Detect which cell encompasses the target text, then output its [x, y] center coordinate. 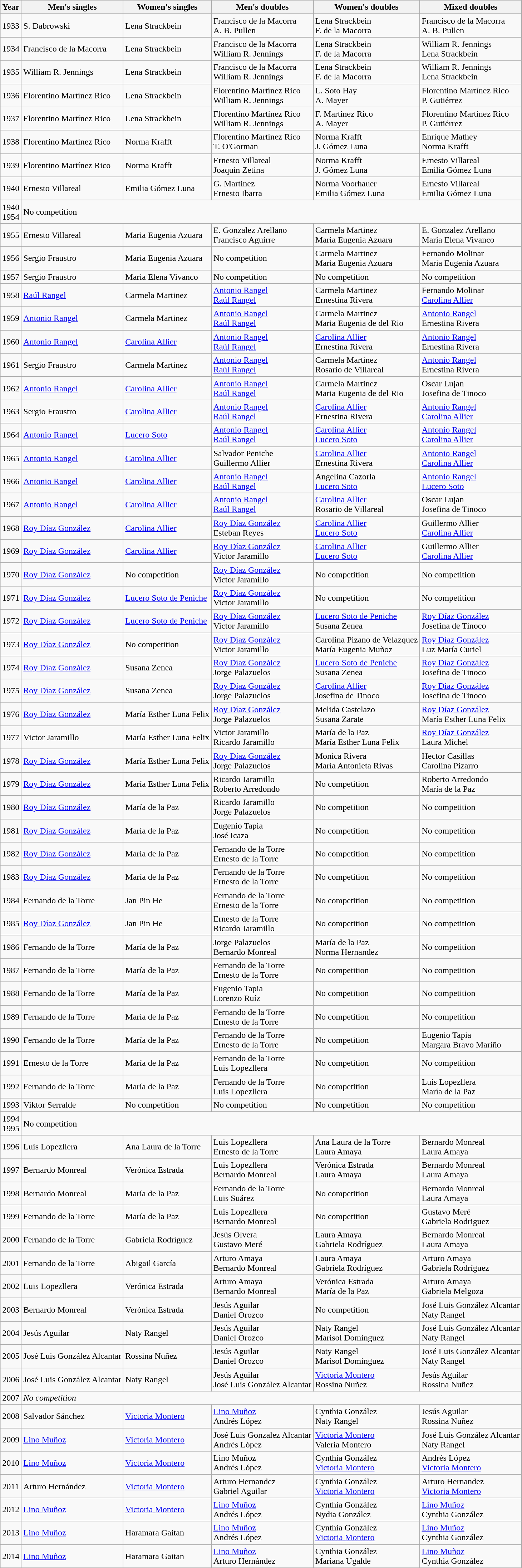
2010 [11, 1463]
1963 [11, 411]
1986 [11, 947]
2002 [11, 1286]
Women's doubles [366, 7]
Carmela MartinezRosario de Villareal [366, 365]
Enrique MatheyNorma Krafft [471, 142]
1998 [11, 1193]
1960 [11, 342]
Florentino Martínez RicoT. O'Gorman [262, 142]
Roy Díaz GonzálezMaría Esther Luna Felix [471, 714]
Eugenio TapiaLorenzo Ruíz [262, 993]
Cynthia GonzálezNydia González [366, 1510]
1977 [11, 738]
1961 [11, 365]
Ricardo JaramilloRoberto Arredondo [262, 784]
1982 [11, 854]
Fernando MolinarMaria Eugenia Azuara [471, 258]
1940 [11, 188]
Roy Díaz GonzálezLaura Michel [471, 738]
Roberto ArredondoMaría de la Paz [471, 784]
Hector CasillasCarolina Pizarro [471, 761]
1937 [11, 119]
Men's doubles [262, 7]
2006 [11, 1379]
Ana Laura de la Torre [167, 1147]
Arturo HernandezGabriel Aguilar [262, 1486]
Carolina AllierRosario de Villareal [366, 504]
19941995 [11, 1123]
Viktor Serralde [72, 1105]
Arturo Hernández [72, 1486]
1984 [11, 900]
Fernando de la TorreLuis Suárez [262, 1193]
E. Gonzalez ArellanoFrancisco Aguirre [262, 235]
1975 [11, 691]
Salvador Sánchez [72, 1417]
1958 [11, 295]
Ernesto de la TorreRicardo Jaramillo [262, 924]
Salvador PenicheGuillermo Allier [262, 458]
1980 [11, 807]
José Luis Gonzalez AlcantarAndrés López [262, 1440]
1957 [11, 277]
E. Gonzalez ArellanoMaria Elena Vivanco [471, 235]
Cynthia GonzálezMariana Ugalde [366, 1556]
1972 [11, 621]
Arturo AmayaGabriela Rodríguez [471, 1263]
1971 [11, 597]
1970 [11, 575]
1968 [11, 528]
Andrés LópezVictoria Montero [471, 1463]
Angelina CazorlaLucero Soto [366, 482]
1996 [11, 1147]
1955 [11, 235]
Rossina Nuñez [167, 1356]
19401954 [11, 212]
1983 [11, 877]
1976 [11, 714]
1962 [11, 389]
1999 [11, 1216]
S. Dabrowski [72, 26]
2013 [11, 1533]
1933 [11, 26]
Roy Díaz GonzálezEsteban Reyes [262, 528]
1985 [11, 924]
1956 [11, 258]
G. MartinezErnesto Ibarra [262, 188]
1978 [11, 761]
1992 [11, 1087]
Norma VoorhauerEmilia Gómez Luna [366, 188]
Women's singles [167, 7]
Lucero Soto [167, 435]
María de la PazNorma Hernandez [366, 947]
Year [11, 7]
1965 [11, 458]
2008 [11, 1417]
2001 [11, 1263]
2014 [11, 1556]
Roy Díaz GonzálezLuz María Curiel [471, 644]
2012 [11, 1510]
1939 [11, 165]
Luis LopezlleraMaría de la Paz [471, 1087]
1991 [11, 1063]
Men's singles [72, 7]
1989 [11, 1017]
Raúl Rangel [72, 295]
Jorge PalazuelosBernardo Monreal [262, 947]
1993 [11, 1105]
1988 [11, 993]
Arturo HernandezVictoria Montero [471, 1486]
1964 [11, 435]
1990 [11, 1040]
2009 [11, 1440]
1969 [11, 551]
Ernesto VillarealJoaquin Zetina [262, 165]
Ricardo JaramilloJorge Palazuelos [262, 807]
2004 [11, 1333]
2000 [11, 1240]
Victoria MonteroValeria Montero [366, 1440]
1938 [11, 142]
Victoria MonteroRossina Nuñez [366, 1379]
Ana Laura de la TorreLaura Amaya [366, 1147]
2005 [11, 1356]
2011 [11, 1486]
Carolina AllierJosefina de Tinoco [366, 691]
Abigail García [167, 1263]
F. Martinez RicoA. Mayer [366, 119]
Luis LopezlleraErnesto de la Torre [262, 1147]
Francisco de la Macorra [72, 49]
Carmela MartinezErnestina Rivera [366, 295]
Antonio RangelLucero Soto [471, 482]
1987 [11, 970]
Carolina Pizano de VelazquezMaría Eugenia Muñoz [366, 644]
Gabriela Rodríguez [167, 1240]
Victor Jaramillo [72, 738]
1981 [11, 831]
Cynthia GonzálezNaty Rangel [366, 1417]
1959 [11, 318]
Mixed doubles [471, 7]
2007 [11, 1398]
Arturo AmayaGabriela Melgoza [471, 1286]
Eugenio TapiaMargara Bravo Mariño [471, 1040]
2003 [11, 1309]
1936 [11, 95]
Jesús Aguilar [72, 1333]
Victor JaramilloRicardo Jaramillo [262, 738]
María de la PazMaría Esther Luna Felix [366, 738]
1966 [11, 482]
Ernesto de la Torre [72, 1063]
Monica RiveraMaría Antonieta Rivas [366, 761]
Emilia Gómez Luna [167, 188]
Fernando MolinarCarolina Allier [471, 295]
Melida CastelazoSusana Zarate [366, 714]
1974 [11, 668]
Jesús AguilarJosé Luis González Alcantar [262, 1379]
Gustavo MeréGabriela Rodriguez [471, 1216]
Verónica EstradaMaría de la Paz [366, 1286]
Jesús OlveraGustavo Meré [262, 1240]
Verónica EstradaLaura Amaya [366, 1170]
Eugenio TapiaJosé Icaza [262, 831]
1934 [11, 49]
1997 [11, 1170]
1979 [11, 784]
William R. Jennings [72, 72]
Maria Elena Vivanco [167, 277]
1967 [11, 504]
1973 [11, 644]
L. Soto HayA. Mayer [366, 95]
1935 [11, 72]
Lino MuñozArturo Hernández [262, 1556]
